Locate the cell with the specified text and output its [x, y] center coordinate. 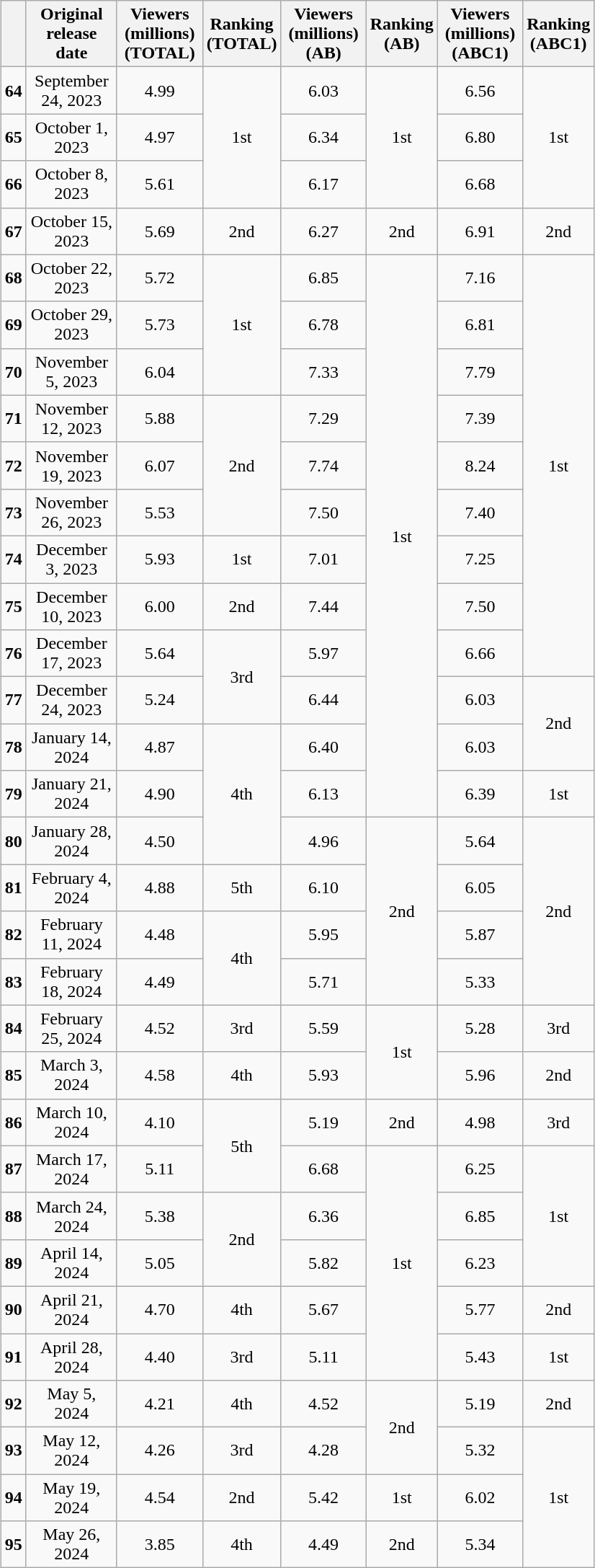
73 [13, 512]
October 15, 2023 [71, 231]
78 [13, 747]
6.66 [480, 653]
6.44 [323, 701]
5.28 [480, 1028]
70 [13, 372]
6.34 [323, 137]
December 10, 2023 [71, 606]
93 [13, 1450]
75 [13, 606]
5.61 [160, 185]
6.00 [160, 606]
65 [13, 137]
October 29, 2023 [71, 324]
5.97 [323, 653]
6.40 [323, 747]
6.36 [323, 1215]
5.33 [480, 982]
6.39 [480, 794]
6.13 [323, 794]
80 [13, 841]
April 28, 2024 [71, 1357]
6.56 [480, 91]
6.81 [480, 324]
67 [13, 231]
7.40 [480, 512]
5.95 [323, 934]
4.48 [160, 934]
5.42 [323, 1498]
5.87 [480, 934]
5.38 [160, 1215]
4.87 [160, 747]
4.98 [480, 1122]
March 3, 2024 [71, 1076]
91 [13, 1357]
March 17, 2024 [71, 1169]
8.24 [480, 466]
7.25 [480, 559]
7.79 [480, 372]
87 [13, 1169]
4.40 [160, 1357]
March 10, 2024 [71, 1122]
February 25, 2024 [71, 1028]
4.96 [323, 841]
6.05 [480, 888]
68 [13, 278]
4.50 [160, 841]
88 [13, 1215]
5.82 [323, 1263]
81 [13, 888]
5.73 [160, 324]
6.07 [160, 466]
December 17, 2023 [71, 653]
77 [13, 701]
February 11, 2024 [71, 934]
6.17 [323, 185]
7.16 [480, 278]
March 24, 2024 [71, 1215]
90 [13, 1309]
95 [13, 1544]
5.67 [323, 1309]
4.21 [160, 1404]
66 [13, 185]
4.28 [323, 1450]
October 22, 2023 [71, 278]
64 [13, 91]
4.10 [160, 1122]
September 24, 2023 [71, 91]
December 24, 2023 [71, 701]
Ranking(ABC1) [559, 34]
May 5, 2024 [71, 1404]
4.26 [160, 1450]
April 21, 2024 [71, 1309]
4.90 [160, 794]
January 28, 2024 [71, 841]
5.69 [160, 231]
Viewers (millions)(AB) [323, 34]
January 21, 2024 [71, 794]
February 4, 2024 [71, 888]
October 1, 2023 [71, 137]
6.25 [480, 1169]
5.24 [160, 701]
83 [13, 982]
7.29 [323, 418]
86 [13, 1122]
5.43 [480, 1357]
5.77 [480, 1309]
4.88 [160, 888]
76 [13, 653]
6.80 [480, 137]
89 [13, 1263]
3.85 [160, 1544]
Ranking(AB) [402, 34]
71 [13, 418]
January 14, 2024 [71, 747]
4.54 [160, 1498]
5.32 [480, 1450]
92 [13, 1404]
7.39 [480, 418]
Original release date [71, 34]
February 18, 2024 [71, 982]
6.78 [323, 324]
4.97 [160, 137]
5.05 [160, 1263]
Viewers (millions)(ABC1) [480, 34]
94 [13, 1498]
6.27 [323, 231]
December 3, 2023 [71, 559]
74 [13, 559]
November 19, 2023 [71, 466]
7.74 [323, 466]
5.71 [323, 982]
4.58 [160, 1076]
5.72 [160, 278]
4.99 [160, 91]
6.23 [480, 1263]
May 12, 2024 [71, 1450]
October 8, 2023 [71, 185]
Ranking(TOTAL) [242, 34]
7.33 [323, 372]
4.70 [160, 1309]
5.53 [160, 512]
5.88 [160, 418]
November 5, 2023 [71, 372]
6.04 [160, 372]
79 [13, 794]
72 [13, 466]
7.44 [323, 606]
November 12, 2023 [71, 418]
5.34 [480, 1544]
6.91 [480, 231]
69 [13, 324]
May 19, 2024 [71, 1498]
85 [13, 1076]
5.96 [480, 1076]
April 14, 2024 [71, 1263]
Viewers (millions)(TOTAL) [160, 34]
5.59 [323, 1028]
May 26, 2024 [71, 1544]
82 [13, 934]
November 26, 2023 [71, 512]
84 [13, 1028]
6.02 [480, 1498]
6.10 [323, 888]
7.01 [323, 559]
